Find where the given text appears and provide that cell's center as (x, y) coordinate. 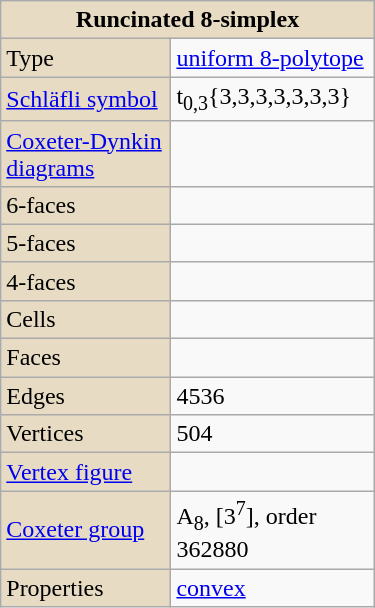
t0,3{3,3,3,3,3,3,3} (272, 99)
Schläfli symbol (86, 99)
4-faces (86, 281)
Type (86, 58)
A8, [37], order 362880 (272, 530)
Faces (86, 358)
4536 (272, 396)
Coxeter group (86, 530)
504 (272, 434)
Vertices (86, 434)
Coxeter-Dynkin diagrams (86, 154)
uniform 8-polytope (272, 58)
6-faces (86, 205)
5-faces (86, 243)
Properties (86, 588)
Vertex figure (86, 472)
Runcinated 8-simplex (188, 20)
convex (272, 588)
Edges (86, 396)
Cells (86, 319)
